From the cell containing the given text, extract its center point as (X, Y) coordinate. 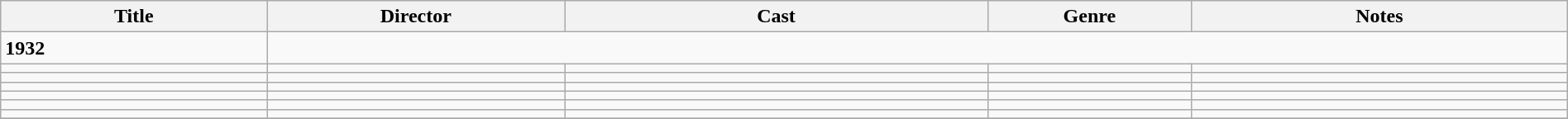
1932 (134, 48)
Director (416, 17)
Genre (1089, 17)
Title (134, 17)
Notes (1379, 17)
Cast (777, 17)
